Detect which cell encompasses the target text, then output its (X, Y) center coordinate. 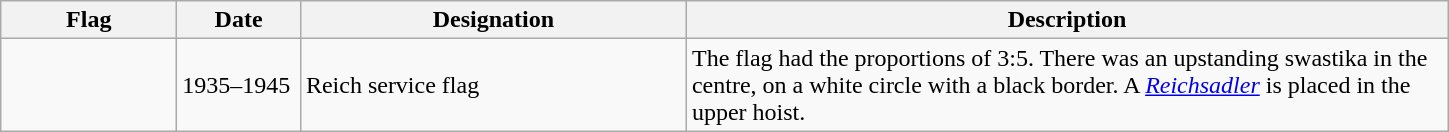
Description (1066, 20)
Designation (493, 20)
Flag (89, 20)
Date (239, 20)
1935–1945 (239, 85)
Reich service flag (493, 85)
